Detect which cell encompasses the target text, then output its (x, y) center coordinate. 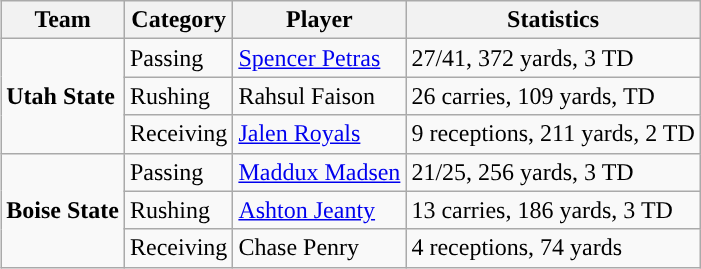
Player (320, 20)
Rahsul Faison (320, 96)
27/41, 372 yards, 3 TD (553, 58)
4 receptions, 74 yards (553, 248)
13 carries, 186 yards, 3 TD (553, 210)
Spencer Petras (320, 58)
Category (178, 20)
Maddux Madsen (320, 172)
21/25, 256 yards, 3 TD (553, 172)
Chase Penry (320, 248)
Ashton Jeanty (320, 210)
Team (63, 20)
26 carries, 109 yards, TD (553, 96)
Jalen Royals (320, 134)
Utah State (63, 96)
Boise State (63, 210)
9 receptions, 211 yards, 2 TD (553, 134)
Statistics (553, 20)
